Detect which cell encompasses the target text, then output its [X, Y] center coordinate. 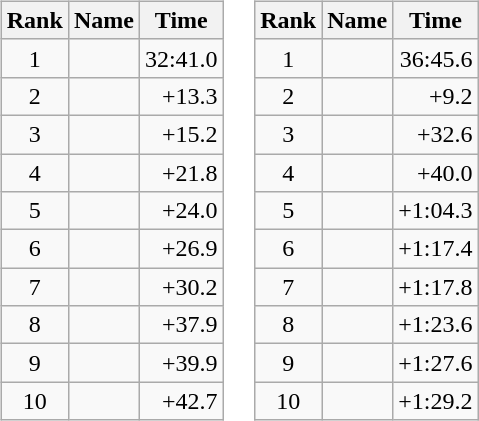
+1:29.2 [436, 401]
+1:04.3 [436, 211]
+32.6 [436, 134]
+1:17.8 [436, 287]
+26.9 [181, 249]
+15.2 [181, 134]
+1:17.4 [436, 249]
+30.2 [181, 287]
+13.3 [181, 96]
+40.0 [436, 173]
+37.9 [181, 325]
+1:23.6 [436, 325]
+39.9 [181, 363]
32:41.0 [181, 58]
+24.0 [181, 211]
+21.8 [181, 173]
+9.2 [436, 96]
+1:27.6 [436, 363]
+42.7 [181, 401]
36:45.6 [436, 58]
